Pinpoint the cell where the given text exists, returning its [x, y] midpoint coordinate. 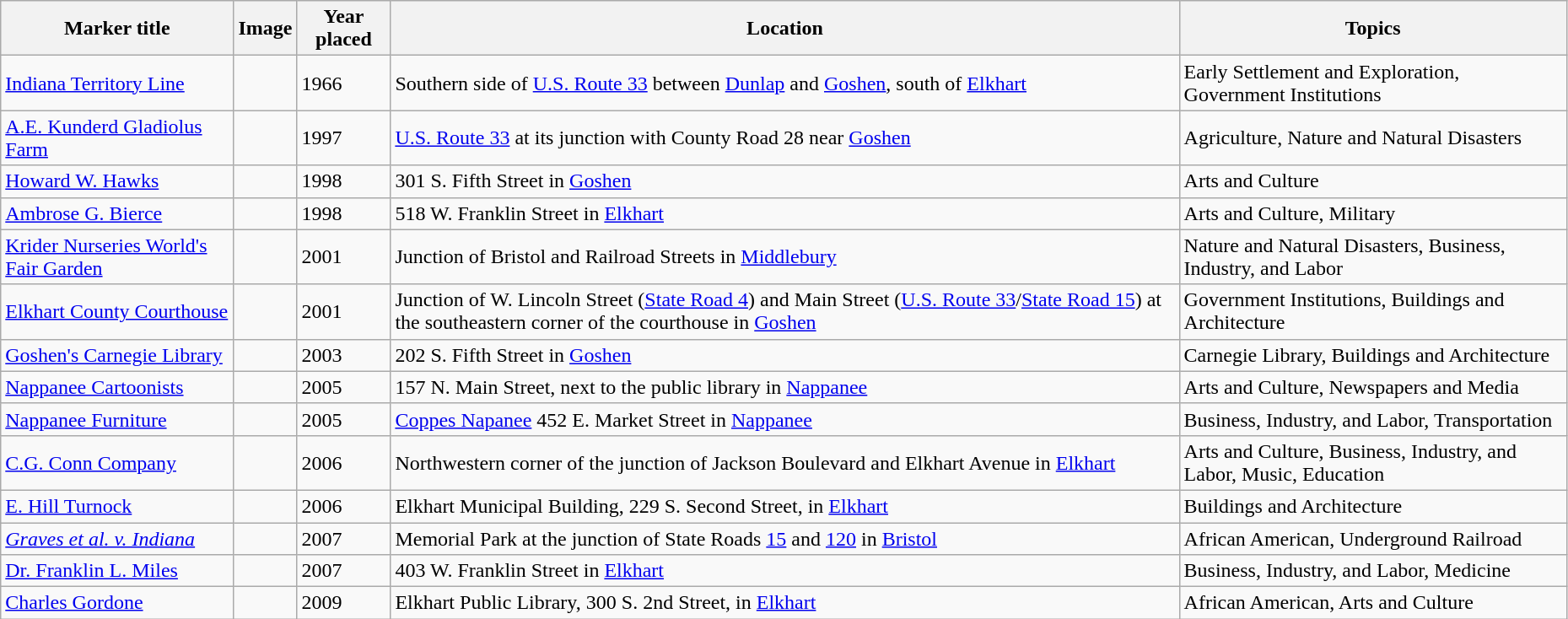
Nappanee Cartoonists [117, 387]
Arts and Culture, Business, Industry, and Labor, Music, Education [1373, 462]
Early Settlement and Exploration, Government Institutions [1373, 83]
Marker title [117, 29]
Agriculture, Nature and Natural Disasters [1373, 138]
Northwestern corner of the junction of Jackson Boulevard and Elkhart Avenue in Elkhart [784, 462]
Image [265, 29]
Dr. Franklin L. Miles [117, 571]
Junction of W. Lincoln Street (State Road 4) and Main Street (U.S. Route 33/State Road 15) at the southeastern corner of the courthouse in Goshen [784, 312]
African American, Arts and Culture [1373, 603]
Junction of Bristol and Railroad Streets in Middlebury [784, 256]
African American, Underground Railroad [1373, 539]
2009 [344, 603]
U.S. Route 33 at its junction with County Road 28 near Goshen [784, 138]
Arts and Culture [1373, 181]
Carnegie Library, Buildings and Architecture [1373, 355]
Howard W. Hawks [117, 181]
Location [784, 29]
A.E. Kunderd Gladiolus Farm [117, 138]
Arts and Culture, Military [1373, 213]
Government Institutions, Buildings and Architecture [1373, 312]
1966 [344, 83]
Business, Industry, and Labor, Medicine [1373, 571]
Goshen's Carnegie Library [117, 355]
157 N. Main Street, next to the public library in Nappanee [784, 387]
Ambrose G. Bierce [117, 213]
Nappanee Furniture [117, 419]
Krider Nurseries World's Fair Garden [117, 256]
Coppes Napanee 452 E. Market Street in Nappanee [784, 419]
Southern side of U.S. Route 33 between Dunlap and Goshen, south of Elkhart [784, 83]
Memorial Park at the junction of State Roads 15 and 120 in Bristol [784, 539]
403 W. Franklin Street in Elkhart [784, 571]
Nature and Natural Disasters, Business, Industry, and Labor [1373, 256]
Indiana Territory Line [117, 83]
2003 [344, 355]
Graves et al. v. Indiana [117, 539]
Elkhart Municipal Building, 229 S. Second Street, in Elkhart [784, 506]
Elkhart Public Library, 300 S. 2nd Street, in Elkhart [784, 603]
518 W. Franklin Street in Elkhart [784, 213]
1997 [344, 138]
E. Hill Turnock [117, 506]
Topics [1373, 29]
Arts and Culture, Newspapers and Media [1373, 387]
Elkhart County Courthouse [117, 312]
C.G. Conn Company [117, 462]
Charles Gordone [117, 603]
301 S. Fifth Street in Goshen [784, 181]
Year placed [344, 29]
Business, Industry, and Labor, Transportation [1373, 419]
202 S. Fifth Street in Goshen [784, 355]
Buildings and Architecture [1373, 506]
